Identify which cell holds the provided text, then report its [X, Y] central coordinate. 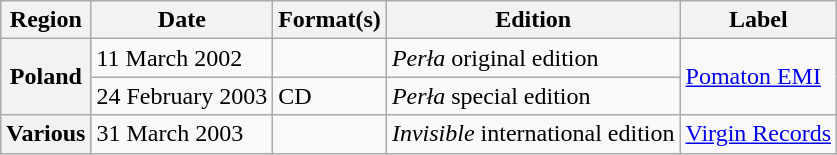
11 March 2002 [182, 58]
Poland [46, 77]
Date [182, 20]
Invisible international edition [533, 134]
Edition [533, 20]
Label [758, 20]
Various [46, 134]
Perła special edition [533, 96]
31 March 2003 [182, 134]
Pomaton EMI [758, 77]
CD [330, 96]
24 February 2003 [182, 96]
Virgin Records [758, 134]
Format(s) [330, 20]
Region [46, 20]
Perła original edition [533, 58]
